Pinpoint the cell where the given text exists, returning its [X, Y] midpoint coordinate. 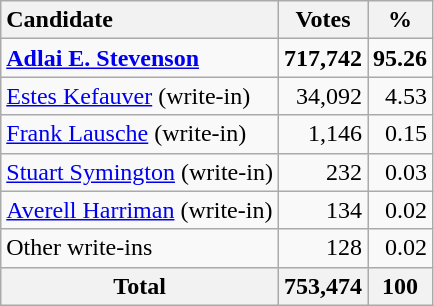
95.26 [400, 58]
Votes [322, 20]
753,474 [322, 286]
1,146 [322, 134]
232 [322, 172]
0.15 [400, 134]
% [400, 20]
34,092 [322, 96]
Estes Kefauver (write-in) [140, 96]
Total [140, 286]
100 [400, 286]
Adlai E. Stevenson [140, 58]
Frank Lausche (write-in) [140, 134]
Candidate [140, 20]
Stuart Symington (write-in) [140, 172]
128 [322, 248]
0.03 [400, 172]
4.53 [400, 96]
134 [322, 210]
Averell Harriman (write-in) [140, 210]
717,742 [322, 58]
Other write-ins [140, 248]
